For the text-containing cell, return its midpoint in (x, y) coordinate format. 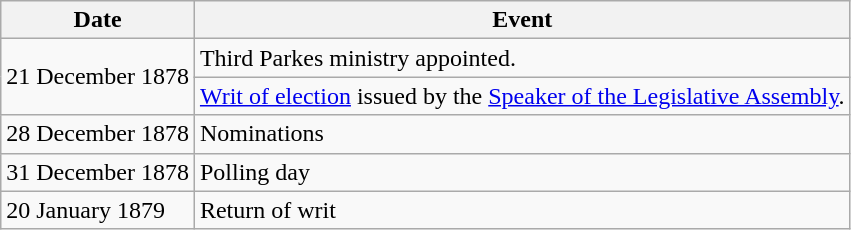
Third Parkes ministry appointed. (522, 58)
Polling day (522, 172)
Writ of election issued by the Speaker of the Legislative Assembly. (522, 96)
21 December 1878 (98, 77)
Nominations (522, 134)
Event (522, 20)
Return of writ (522, 210)
20 January 1879 (98, 210)
31 December 1878 (98, 172)
Date (98, 20)
28 December 1878 (98, 134)
